Search for the cell housing the specified text and yield its [X, Y] center coordinate. 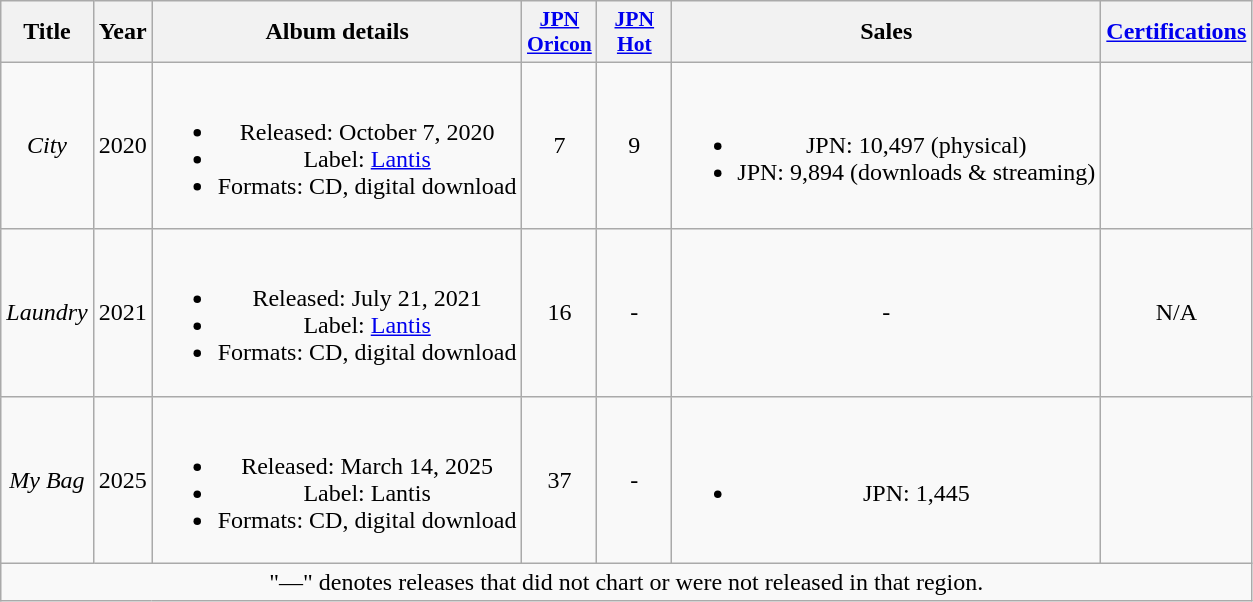
2021 [122, 312]
JPNOricon [560, 32]
JPNHot [634, 32]
My Bag [47, 480]
Certifications [1176, 32]
9 [634, 146]
Year [122, 32]
2025 [122, 480]
Released: March 14, 2025Label: LantisFormats: CD, digital download [337, 480]
Laundry [47, 312]
N/A [1176, 312]
37 [560, 480]
JPN: 1,445 [886, 480]
7 [560, 146]
Album details [337, 32]
Sales [886, 32]
JPN: 10,497 (physical)JPN: 9,894 (downloads & streaming) [886, 146]
City [47, 146]
2020 [122, 146]
"—" denotes releases that did not chart or were not released in that region. [626, 582]
Released: October 7, 2020Label: LantisFormats: CD, digital download [337, 146]
Title [47, 32]
Released: July 21, 2021Label: LantisFormats: CD, digital download [337, 312]
16 [560, 312]
